Search for the cell housing the specified text and yield its (X, Y) center coordinate. 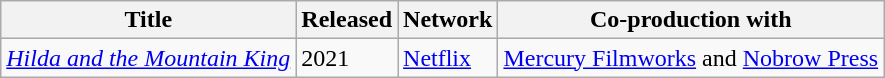
Released (347, 20)
Hilda and the Mountain King (148, 58)
2021 (347, 58)
Mercury Filmworks and Nobrow Press (691, 58)
Netflix (448, 58)
Co-production with (691, 20)
Title (148, 20)
Network (448, 20)
